From the cell containing the given text, extract its center point as (x, y) coordinate. 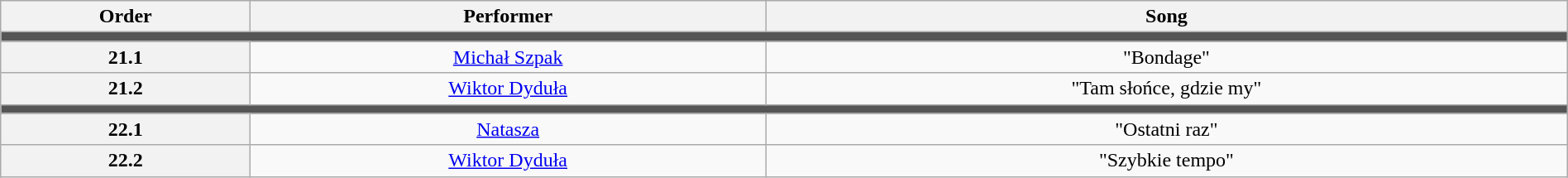
Song (1167, 17)
Michał Szpak (508, 57)
22.2 (126, 161)
Natasza (508, 129)
21.2 (126, 89)
"Bondage" (1167, 57)
21.1 (126, 57)
22.1 (126, 129)
"Szybkie tempo" (1167, 161)
Order (126, 17)
"Tam słońce, gdzie my" (1167, 89)
"Ostatni raz" (1167, 129)
Performer (508, 17)
